Provide the (x, y) coordinate of the cell's center where the given text is located.  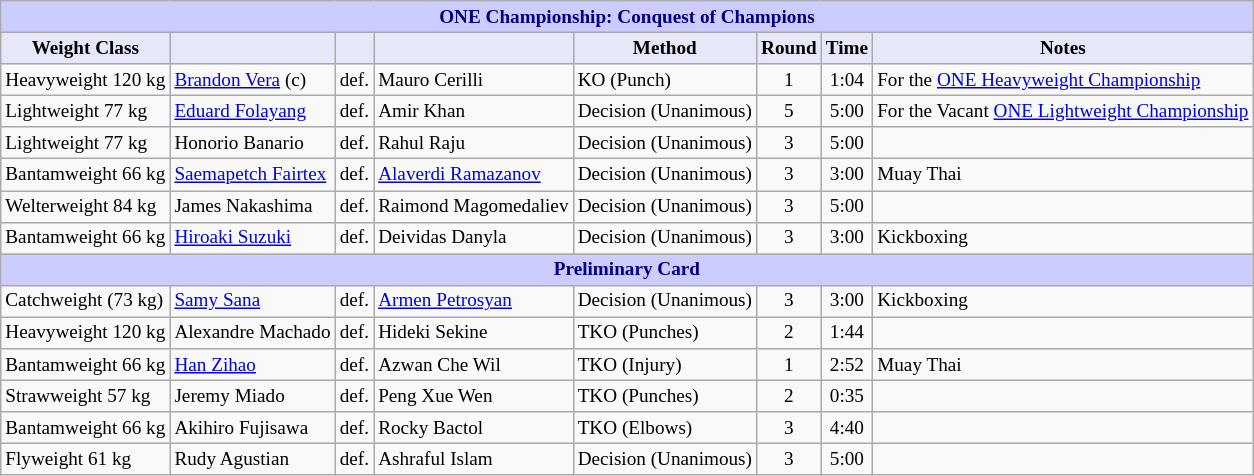
For the ONE Heavyweight Championship (1063, 80)
Weight Class (86, 48)
0:35 (846, 396)
Time (846, 48)
2:52 (846, 365)
For the Vacant ONE Lightweight Championship (1063, 111)
Method (664, 48)
James Nakashima (252, 206)
Raimond Magomedaliev (474, 206)
Rocky Bactol (474, 428)
KO (Punch) (664, 80)
Strawweight 57 kg (86, 396)
Preliminary Card (627, 270)
Jeremy Miado (252, 396)
1:04 (846, 80)
Hideki Sekine (474, 333)
Ashraful Islam (474, 460)
Alexandre Machado (252, 333)
ONE Championship: Conquest of Champions (627, 17)
4:40 (846, 428)
Samy Sana (252, 301)
Rahul Raju (474, 143)
Brandon Vera (c) (252, 80)
Azwan Che Wil (474, 365)
Catchweight (73 kg) (86, 301)
Deividas Danyla (474, 238)
Saemapetch Fairtex (252, 175)
Peng Xue Wen (474, 396)
Han Zihao (252, 365)
Alaverdi Ramazanov (474, 175)
Amir Khan (474, 111)
Honorio Banario (252, 143)
TKO (Injury) (664, 365)
Mauro Cerilli (474, 80)
Akihiro Fujisawa (252, 428)
Flyweight 61 kg (86, 460)
TKO (Elbows) (664, 428)
Notes (1063, 48)
Welterweight 84 kg (86, 206)
1:44 (846, 333)
Hiroaki Suzuki (252, 238)
5 (790, 111)
Round (790, 48)
Armen Petrosyan (474, 301)
Eduard Folayang (252, 111)
Rudy Agustian (252, 460)
